Extract the [X, Y] coordinate from the center of the cell holding the provided text.  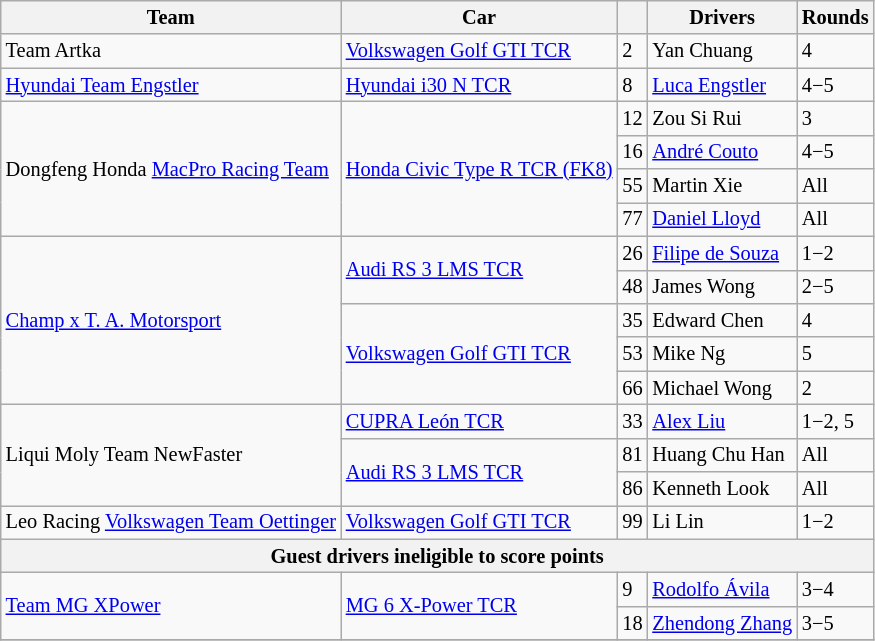
Dongfeng Honda MacPro Racing Team [171, 168]
Car [480, 17]
18 [632, 623]
9 [632, 589]
55 [632, 186]
99 [632, 522]
Honda Civic Type R TCR (FK8) [480, 168]
16 [632, 152]
Champ x T. A. Motorsport [171, 320]
Daniel Lloyd [722, 219]
Li Lin [722, 522]
Team MG XPower [171, 606]
66 [632, 388]
Rodolfo Ávila [722, 589]
1−2, 5 [836, 421]
MG 6 X-Power TCR [480, 606]
Filipe de Souza [722, 253]
77 [632, 219]
Alex Liu [722, 421]
James Wong [722, 287]
Team Artka [171, 51]
26 [632, 253]
Hyundai i30 N TCR [480, 85]
Drivers [722, 17]
86 [632, 489]
Martin Xie [722, 186]
Rounds [836, 17]
53 [632, 354]
3 [836, 118]
35 [632, 320]
3−5 [836, 623]
48 [632, 287]
Zou Si Rui [722, 118]
Guest drivers ineligible to score points [438, 556]
3−4 [836, 589]
81 [632, 455]
2−5 [836, 287]
Leo Racing Volkswagen Team Oettinger [171, 522]
5 [836, 354]
André Couto [722, 152]
Hyundai Team Engstler [171, 85]
Luca Engstler [722, 85]
Edward Chen [722, 320]
Kenneth Look [722, 489]
Zhendong Zhang [722, 623]
Liqui Moly Team NewFaster [171, 454]
CUPRA León TCR [480, 421]
12 [632, 118]
Michael Wong [722, 388]
33 [632, 421]
Team [171, 17]
Mike Ng [722, 354]
8 [632, 85]
Huang Chu Han [722, 455]
Yan Chuang [722, 51]
